Identify which cell holds the provided text, then report its (X, Y) central coordinate. 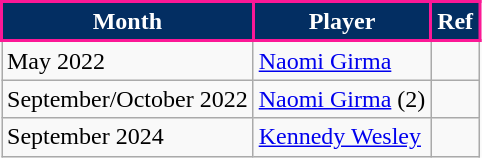
September/October 2022 (128, 99)
Player (342, 22)
Naomi Girma (2) (342, 99)
Month (128, 22)
September 2024 (128, 137)
Kennedy Wesley (342, 137)
May 2022 (128, 60)
Ref (456, 22)
Naomi Girma (342, 60)
